Pinpoint the cell where the given text exists, returning its (x, y) midpoint coordinate. 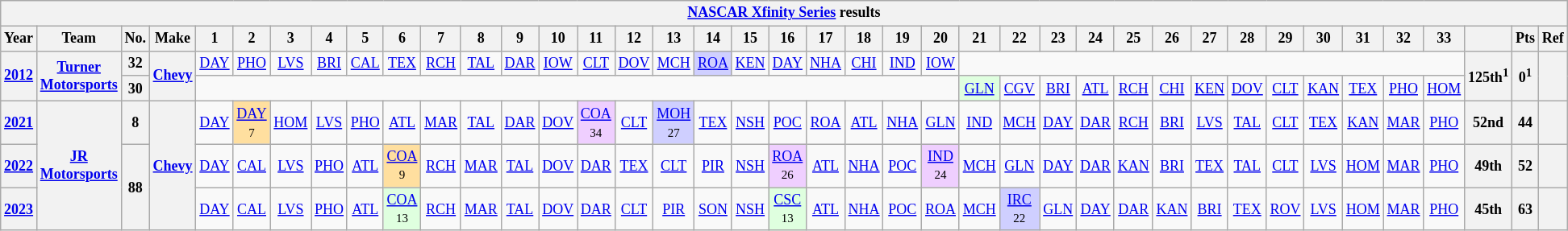
7 (441, 39)
Turner Motorsports (79, 76)
52 (1526, 166)
44 (1526, 122)
CGV (1020, 89)
26 (1172, 39)
17 (826, 39)
15 (750, 39)
COA13 (402, 209)
No. (136, 39)
52nd (1489, 122)
Make (173, 39)
NASCAR Xfinity Series results (784, 13)
2012 (19, 76)
2 (252, 39)
CSC13 (787, 209)
ROV (1286, 209)
2023 (19, 209)
88 (136, 187)
Team (79, 39)
14 (713, 39)
MOH27 (674, 122)
125th1 (1489, 76)
6 (402, 39)
19 (903, 39)
31 (1363, 39)
4 (329, 39)
27 (1210, 39)
2022 (19, 166)
13 (674, 39)
IRC22 (1020, 209)
Year (19, 39)
COA9 (402, 166)
28 (1247, 39)
20 (940, 39)
10 (558, 39)
21 (979, 39)
9 (519, 39)
11 (597, 39)
16 (787, 39)
5 (365, 39)
18 (864, 39)
49th (1489, 166)
IND24 (940, 166)
01 (1526, 76)
2021 (19, 122)
ROA26 (787, 166)
Ref (1553, 39)
JR Motorsports (79, 166)
1 (215, 39)
33 (1444, 39)
45th (1489, 209)
Pts (1526, 39)
63 (1526, 209)
29 (1286, 39)
COA34 (597, 122)
12 (634, 39)
SON (713, 209)
22 (1020, 39)
24 (1095, 39)
23 (1058, 39)
DAY7 (252, 122)
3 (290, 39)
25 (1133, 39)
